Detect which cell encompasses the target text, then output its (x, y) center coordinate. 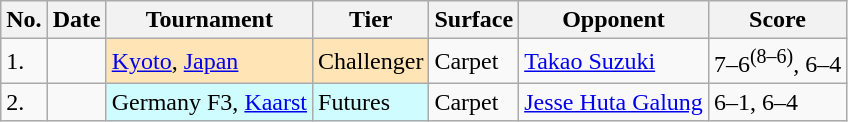
Takao Suzuki (614, 62)
7–6(8–6), 6–4 (777, 62)
Kyoto, Japan (209, 62)
1. (24, 62)
Surface (474, 20)
No. (24, 20)
Germany F3, Kaarst (209, 102)
Opponent (614, 20)
2. (24, 102)
Challenger (371, 62)
Futures (371, 102)
6–1, 6–4 (777, 102)
Jesse Huta Galung (614, 102)
Tier (371, 20)
Tournament (209, 20)
Date (76, 20)
Score (777, 20)
